Pinpoint the cell where the given text exists, returning its (x, y) midpoint coordinate. 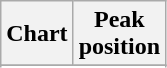
Peakposition (119, 34)
Chart (37, 34)
